Extract the (x, y) coordinate from the center of the cell holding the provided text.  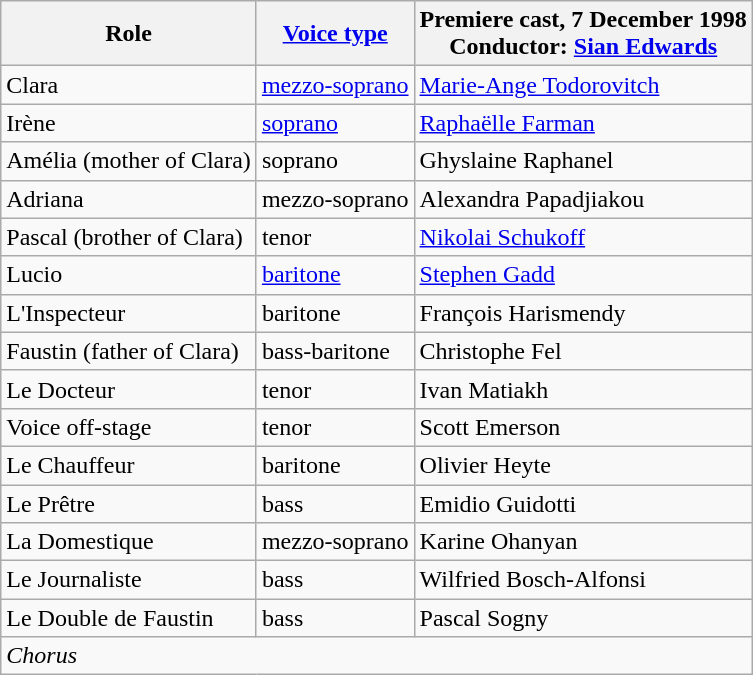
Le Journaliste (129, 580)
Amélia (mother of Clara) (129, 161)
Le Double de Faustin (129, 618)
La Domestique (129, 542)
Voice off-stage (129, 427)
Chorus (377, 656)
Le Docteur (129, 389)
Pascal Sogny (583, 618)
Emidio Guidotti (583, 503)
Lucio (129, 275)
L'Inspecteur (129, 313)
Voice type (335, 34)
Le Chauffeur (129, 465)
Clara (129, 85)
Alexandra Papadjiakou (583, 199)
Karine Ohanyan (583, 542)
Role (129, 34)
Premiere cast, 7 December 1998Conductor: Sian Edwards (583, 34)
Adriana (129, 199)
Stephen Gadd (583, 275)
Scott Emerson (583, 427)
Marie-Ange Todorovitch (583, 85)
Wilfried Bosch-Alfonsi (583, 580)
Raphaëlle Farman (583, 123)
Ghyslaine Raphanel (583, 161)
Pascal (brother of Clara) (129, 237)
Christophe Fel (583, 351)
Faustin (father of Clara) (129, 351)
François Harismendy (583, 313)
Irène (129, 123)
Nikolai Schukoff (583, 237)
bass-baritone (335, 351)
Le Prêtre (129, 503)
Olivier Heyte (583, 465)
Ivan Matiakh (583, 389)
